From the cell containing the given text, extract its center point as [X, Y] coordinate. 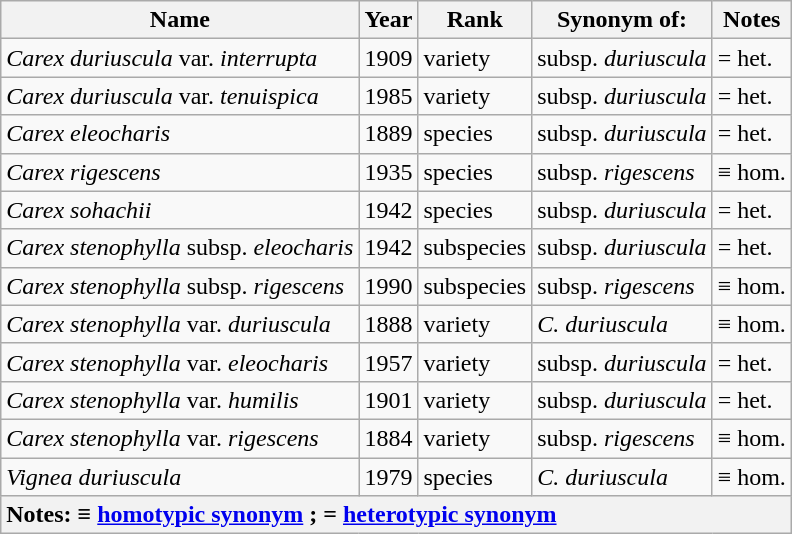
1884 [388, 438]
Rank [475, 20]
1979 [388, 477]
Year [388, 20]
1957 [388, 362]
Carex rigescens [180, 172]
1901 [388, 400]
Carex eleocharis [180, 134]
1990 [388, 286]
Synonym of: [622, 20]
Carex stenophylla var. humilis [180, 400]
Carex stenophylla var. rigescens [180, 438]
Name [180, 20]
1888 [388, 324]
Carex duriuscula var. tenuispica [180, 96]
Notes: ≡ homotypic synonym ; = heterotypic synonym [396, 515]
1889 [388, 134]
Vignea duriuscula [180, 477]
Carex stenophylla var. eleocharis [180, 362]
Carex stenophylla var. duriuscula [180, 324]
Carex sohachii [180, 210]
1909 [388, 58]
Carex duriuscula var. interrupta [180, 58]
Carex stenophylla subsp. eleocharis [180, 248]
1985 [388, 96]
Carex stenophylla subsp. rigescens [180, 286]
1935 [388, 172]
Notes [752, 20]
